Extract the [X, Y] coordinate from the center of the cell holding the provided text.  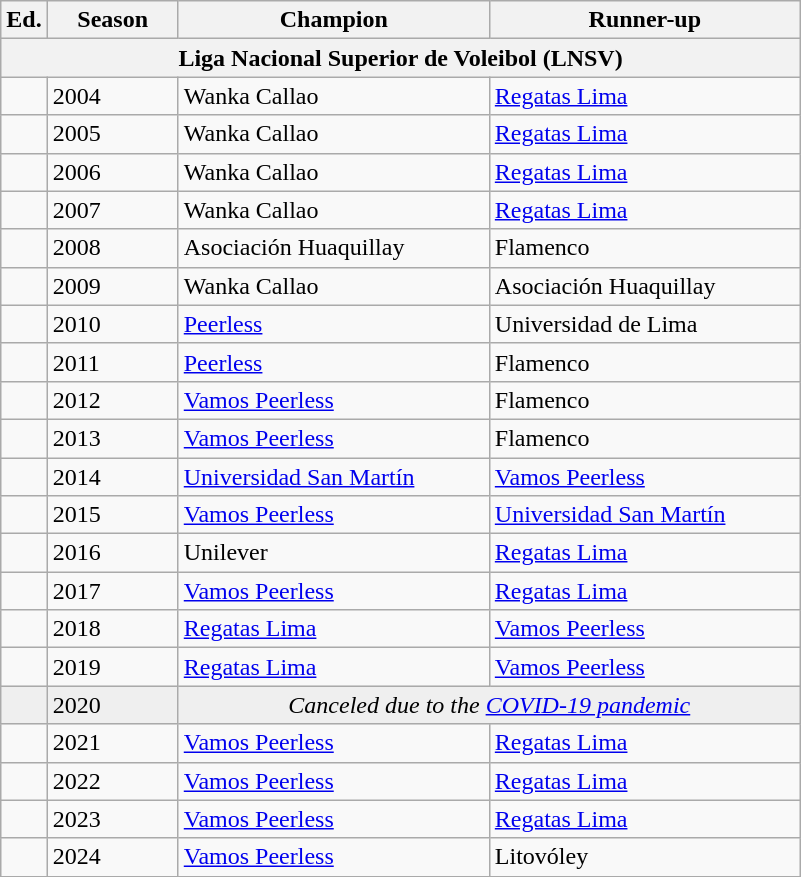
Champion [334, 20]
2020 [112, 705]
Canceled due to the COVID-19 pandemic [489, 705]
2013 [112, 438]
2022 [112, 781]
2018 [112, 629]
2011 [112, 362]
2007 [112, 210]
2023 [112, 819]
2021 [112, 743]
2005 [112, 134]
Litovóley [644, 857]
Liga Nacional Superior de Voleibol (LNSV) [401, 58]
2015 [112, 515]
Universidad de Lima [644, 324]
Ed. [24, 20]
2024 [112, 857]
Runner-up [644, 20]
2012 [112, 400]
2014 [112, 477]
Unilever [334, 553]
Season [112, 20]
2010 [112, 324]
2004 [112, 96]
2008 [112, 248]
2017 [112, 591]
2016 [112, 553]
2009 [112, 286]
2019 [112, 667]
2006 [112, 172]
